Identify which cell holds the provided text, then report its (x, y) central coordinate. 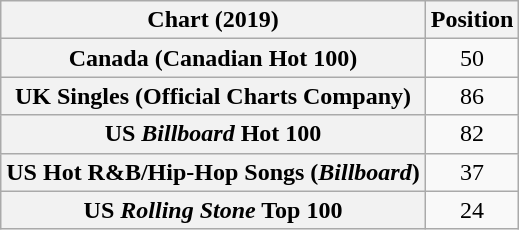
Position (472, 20)
UK Singles (Official Charts Company) (213, 96)
US Rolling Stone Top 100 (213, 210)
50 (472, 58)
Chart (2019) (213, 20)
24 (472, 210)
US Billboard Hot 100 (213, 134)
US Hot R&B/Hip-Hop Songs (Billboard) (213, 172)
37 (472, 172)
Canada (Canadian Hot 100) (213, 58)
82 (472, 134)
86 (472, 96)
